Return [X, Y] of the center of cell containing provided text 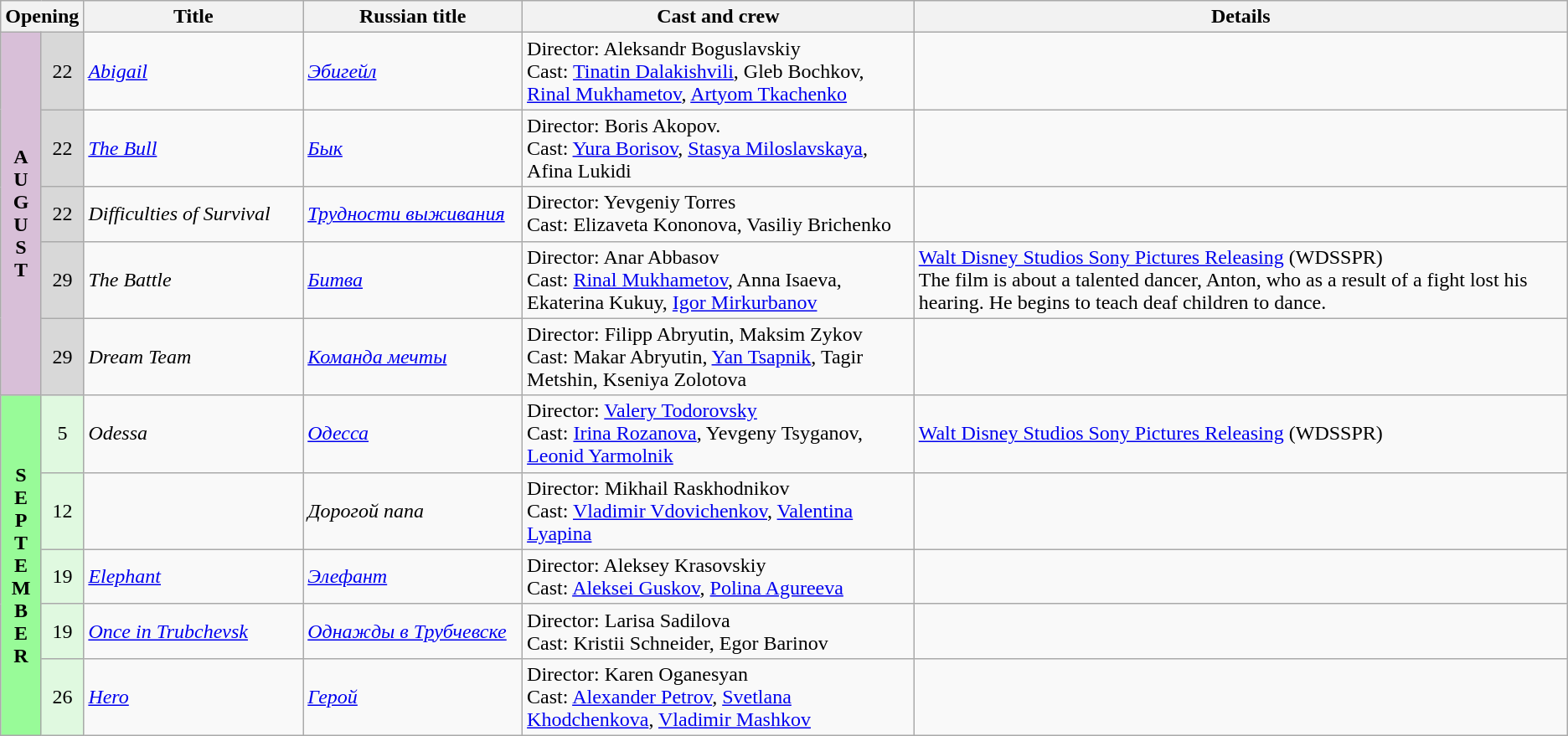
Difficulties of Survival [193, 214]
Walt Disney Studios Sony Pictures Releasing (WDSSPR) [1240, 434]
The Bull [193, 148]
Director: Valery Todorovsky Cast: Irina Rozanova, Yevgeny Tsyganov, Leonid Yarmolnik [719, 434]
AUGUST [22, 214]
26 [62, 697]
Russian title [413, 17]
Director: Aleksandr Boguslavskiy Cast: Tinatin Dalakishvili, Gleb Bochkov, Rinal Mukhametov, Artyom Tkachenko [719, 71]
Director: Larisa Sadilova Cast: Kristii Schneider, Egor Barinov [719, 631]
Director: Boris Akopov. Cast: Yura Borisov, Stasya Miloslavskaya, Afina Lukidi [719, 148]
The Battle [193, 280]
Abigail [193, 71]
Однажды в Трубчевске [413, 631]
Dream Team [193, 357]
Элефант [413, 576]
12 [62, 511]
Director: Filipp Abryutin, Maksim Zykov Cast: Makar Abryutin, Yan Tsapnik, Tagir Metshin, Kseniya Zolotova [719, 357]
Director: Yevgeniy Torres Cast: Elizaveta Kononova, Vasiliy Brichenko [719, 214]
Elephant [193, 576]
Одесса [413, 434]
Бык [413, 148]
Director: Karen Oganesyan Cast: Alexander Petrov, Svetlana Khodchenkova, Vladimir Mashkov [719, 697]
Details [1240, 17]
5 [62, 434]
Opening [42, 17]
Director: Anar Abbasov Cast: Rinal Mukhametov, Anna Isaeva, Ekaterina Kukuy, Igor Mirkurbanov [719, 280]
Битва [413, 280]
Once in Trubchevsk [193, 631]
Команда мечты [413, 357]
Герой [413, 697]
Director: Mikhail Raskhodnikov Cast: Vladimir Vdovichenkov, Valentina Lyapina [719, 511]
Дорогой папа [413, 511]
Cast and crew [719, 17]
SEPTEMBER [22, 565]
Title [193, 17]
Hero [193, 697]
Трудности выживания [413, 214]
Odessa [193, 434]
Director: Aleksey Krasovskiy Cast: Aleksei Guskov, Polina Agureeva [719, 576]
Эбигейл [413, 71]
